Provide the (X, Y) coordinate of the cell's center where the given text is located.  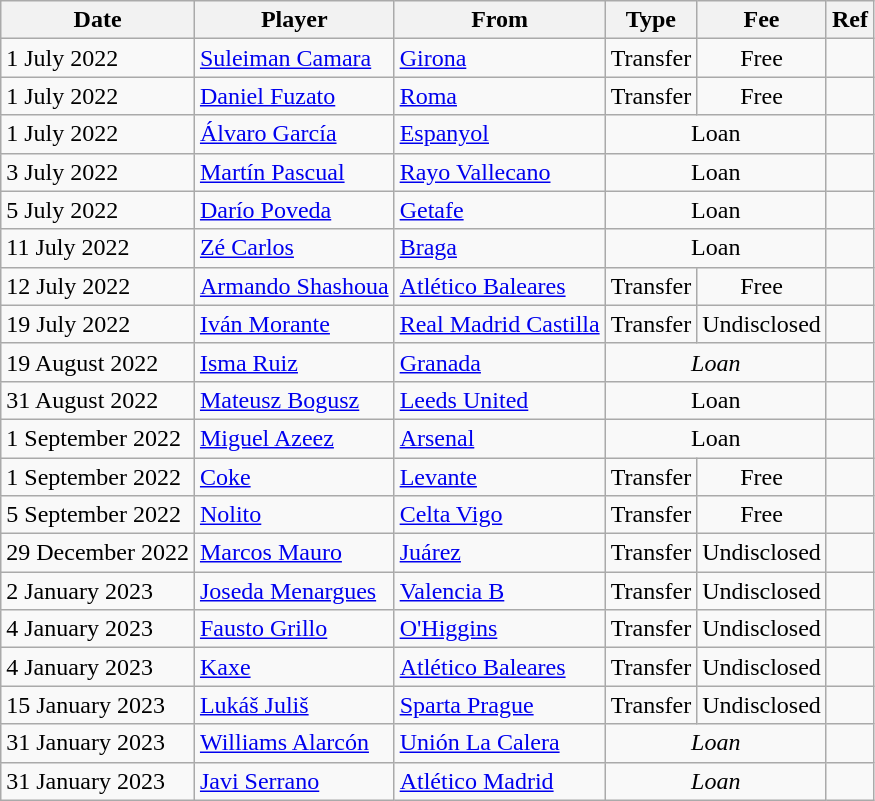
Arsenal (500, 438)
Martín Pascual (294, 172)
Granada (500, 362)
Kaxe (294, 667)
2 January 2023 (98, 591)
15 January 2023 (98, 705)
Real Madrid Castilla (500, 324)
Javi Serrano (294, 781)
Lukáš Juliš (294, 705)
Mateusz Bogusz (294, 400)
Miguel Azeez (294, 438)
12 July 2022 (98, 286)
Getafe (500, 210)
19 July 2022 (98, 324)
Atlético Madrid (500, 781)
From (500, 20)
Iván Morante (294, 324)
O'Higgins (500, 629)
5 September 2022 (98, 515)
Unión La Calera (500, 743)
Darío Poveda (294, 210)
Armando Shashoua (294, 286)
Álvaro García (294, 134)
Daniel Fuzato (294, 96)
19 August 2022 (98, 362)
Williams Alarcón (294, 743)
Marcos Mauro (294, 553)
Ref (850, 20)
Girona (500, 58)
Espanyol (500, 134)
Zé Carlos (294, 248)
Player (294, 20)
Leeds United (500, 400)
Valencia B (500, 591)
3 July 2022 (98, 172)
Type (651, 20)
Fee (762, 20)
Braga (500, 248)
Juárez (500, 553)
Date (98, 20)
31 August 2022 (98, 400)
5 July 2022 (98, 210)
Joseda Menargues (294, 591)
Rayo Vallecano (500, 172)
Nolito (294, 515)
Isma Ruiz (294, 362)
11 July 2022 (98, 248)
Celta Vigo (500, 515)
Fausto Grillo (294, 629)
Coke (294, 477)
29 December 2022 (98, 553)
Roma (500, 96)
Sparta Prague (500, 705)
Levante (500, 477)
Suleiman Camara (294, 58)
